Pinpoint the cell where the given text exists, returning its (x, y) midpoint coordinate. 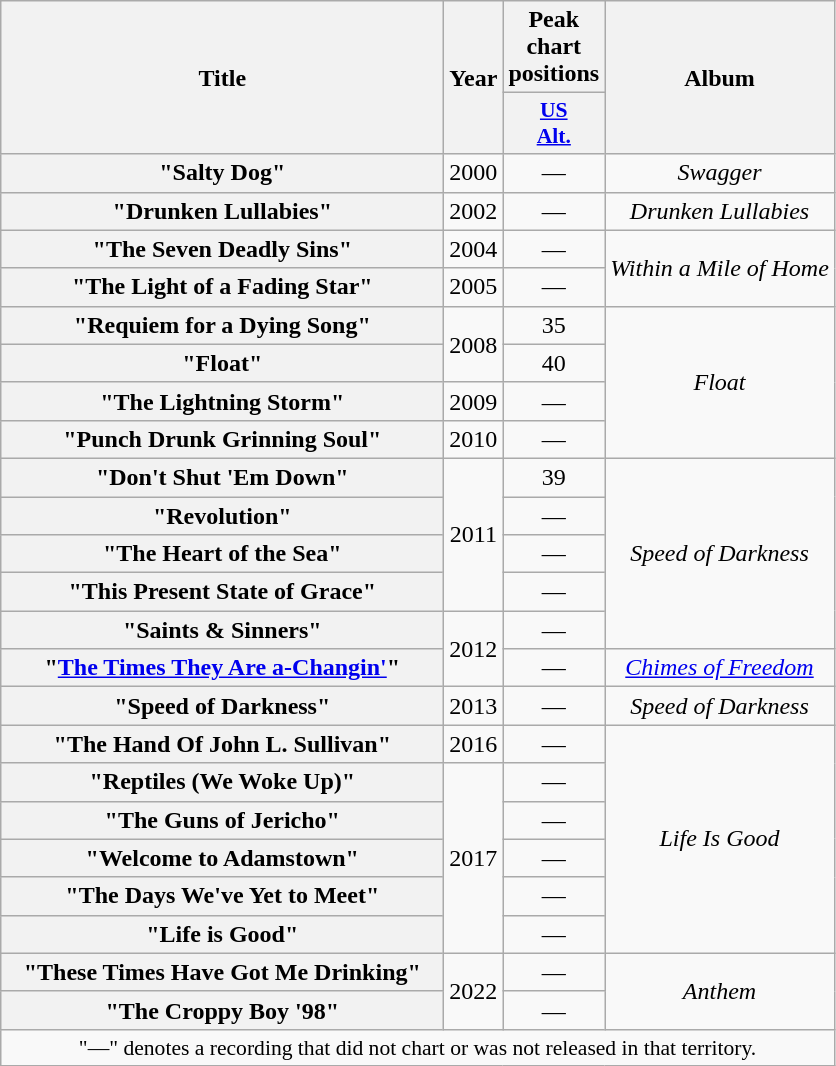
"Reptiles (We Woke Up)" (222, 782)
2000 (474, 173)
2016 (474, 744)
2022 (474, 991)
Anthem (720, 991)
"Requiem for a Dying Song" (222, 325)
2008 (474, 344)
"Speed of Darkness" (222, 706)
"The Croppy Boy '98" (222, 1010)
Swagger (720, 173)
35 (554, 325)
"This Present State of Grace" (222, 592)
40 (554, 363)
2012 (474, 649)
"Life is Good" (222, 934)
"Don't Shut 'Em Down" (222, 477)
39 (554, 477)
"Saints & Sinners" (222, 630)
2010 (474, 439)
Chimes of Freedom (720, 668)
Life Is Good (720, 839)
"The Heart of the Sea" (222, 554)
2011 (474, 534)
"Welcome to Adamstown" (222, 858)
"Punch Drunk Grinning Soul" (222, 439)
2017 (474, 858)
Within a Mile of Home (720, 268)
"The Days We've Yet to Meet" (222, 896)
2013 (474, 706)
Title (222, 78)
"Drunken Lullabies" (222, 211)
"The Light of a Fading Star" (222, 287)
"The Guns of Jericho" (222, 820)
"Revolution" (222, 515)
Float (720, 382)
Album (720, 78)
"The Lightning Storm" (222, 401)
Year (474, 78)
Peak chart positions (554, 47)
2005 (474, 287)
"The Hand Of John L. Sullivan" (222, 744)
Drunken Lullabies (720, 211)
USAlt. (554, 124)
"—" denotes a recording that did not chart or was not released in that territory. (418, 1047)
"The Seven Deadly Sins" (222, 249)
"Float" (222, 363)
"The Times They Are a-Changin'" (222, 668)
2002 (474, 211)
"These Times Have Got Me Drinking" (222, 972)
2009 (474, 401)
2004 (474, 249)
"Salty Dog" (222, 173)
